Find where the given text appears and provide that cell's center as [x, y] coordinate. 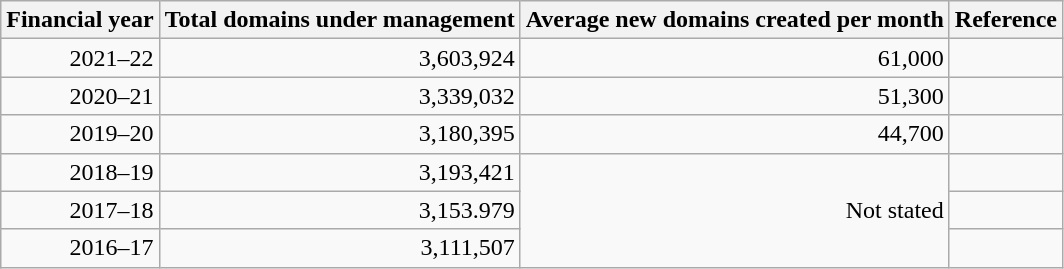
3,339,032 [340, 96]
44,700 [734, 134]
3,180,395 [340, 134]
3,153.979 [340, 210]
Reference [1006, 20]
Financial year [80, 20]
2017–18 [80, 210]
2018–19 [80, 172]
3,193,421 [340, 172]
2016–17 [80, 248]
2021–22 [80, 58]
2019–20 [80, 134]
2020–21 [80, 96]
Average new domains created per month [734, 20]
Total domains under management [340, 20]
3,603,924 [340, 58]
Not stated [734, 210]
61,000 [734, 58]
3,111,507 [340, 248]
51,300 [734, 96]
